Locate the cell with the specified text and output its (X, Y) center coordinate. 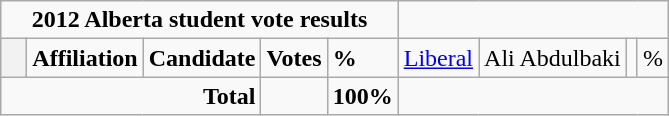
Total (131, 96)
100% (362, 96)
Liberal (438, 58)
Affiliation (85, 58)
2012 Alberta student vote results (200, 20)
Candidate (202, 58)
Votes (294, 58)
Ali Abdulbaki (553, 58)
